From the cell containing the given text, extract its center point as (x, y) coordinate. 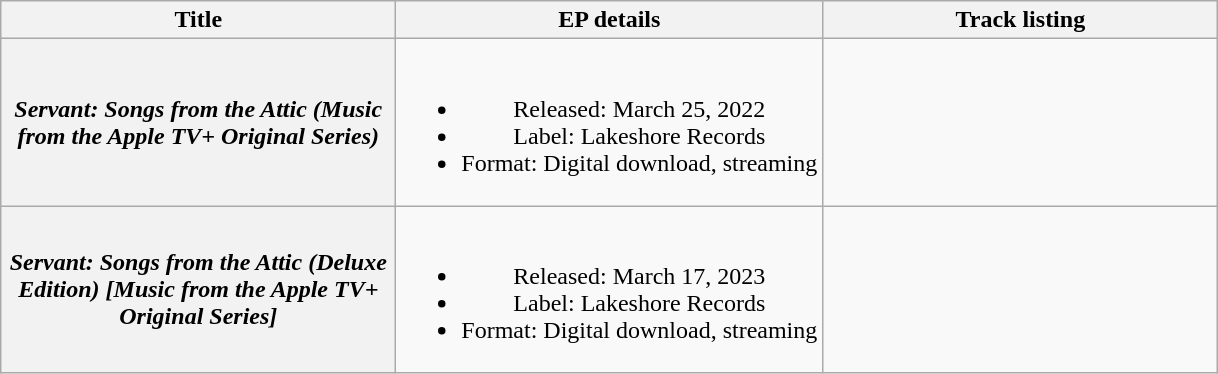
Released: March 17, 2023Label: Lakeshore RecordsFormat: Digital download, streaming (610, 290)
Servant: Songs from the Attic (Deluxe Edition) [Music from the Apple TV+ Original Series] (198, 290)
Servant: Songs from the Attic (Music from the Apple TV+ Original Series) (198, 122)
Released: March 25, 2022Label: Lakeshore RecordsFormat: Digital download, streaming (610, 122)
Track listing (1020, 20)
Title (198, 20)
EP details (610, 20)
